Capture the cell that displays the provided text and extract its (x, y) central coordinate. 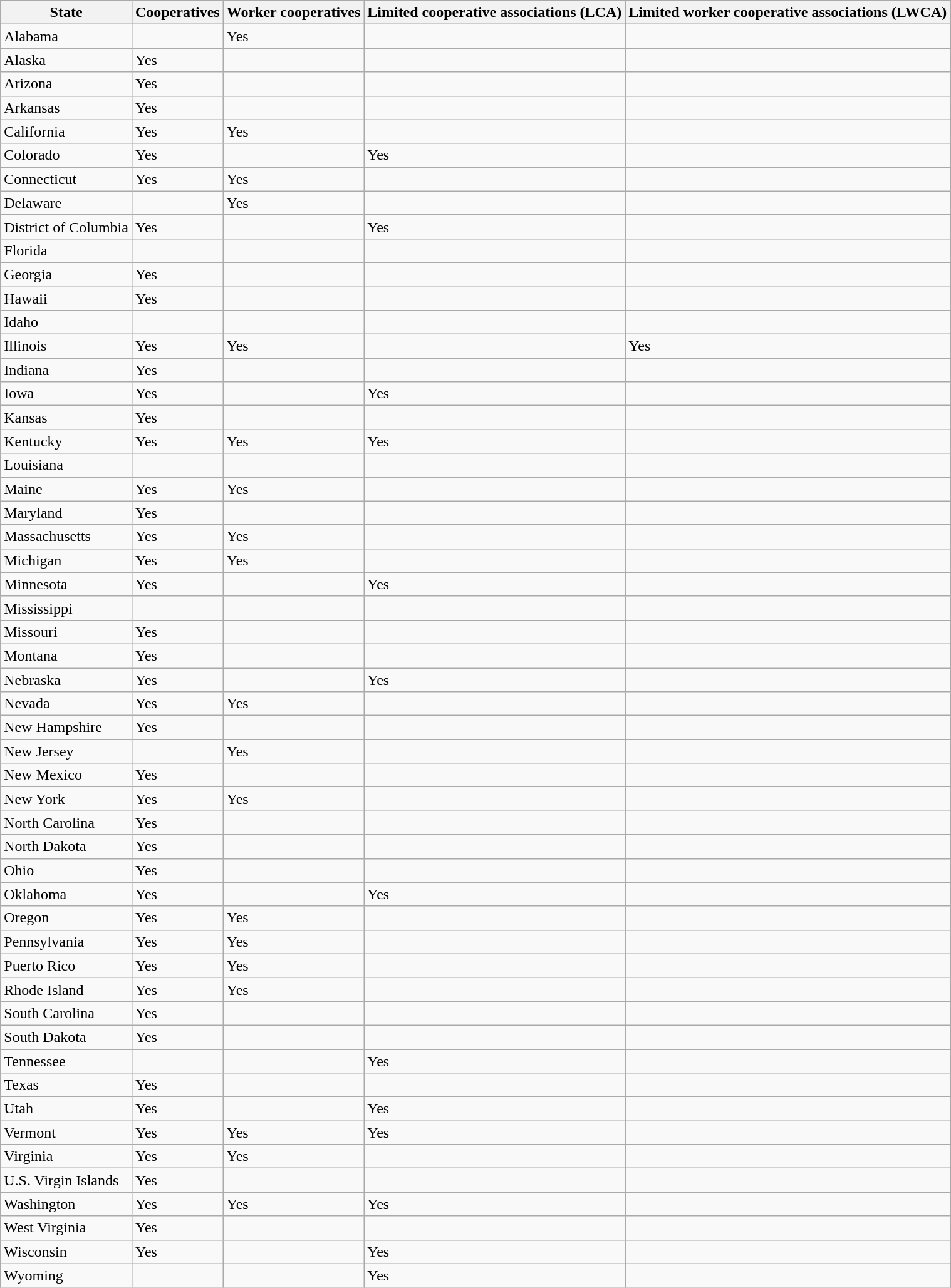
Tennessee (66, 1061)
North Dakota (66, 847)
Limited cooperative associations (LCA) (495, 13)
Colorado (66, 155)
Vermont (66, 1133)
Washington (66, 1204)
Florida (66, 250)
Louisiana (66, 465)
Kansas (66, 418)
Oregon (66, 918)
Alabama (66, 36)
Maine (66, 489)
Mississippi (66, 608)
New Jersey (66, 751)
North Carolina (66, 823)
Illinois (66, 346)
Nevada (66, 704)
Georgia (66, 274)
California (66, 131)
Indiana (66, 370)
Cooperatives (177, 13)
State (66, 13)
Wyoming (66, 1275)
Virginia (66, 1157)
Oklahoma (66, 894)
Nebraska (66, 679)
Delaware (66, 203)
New Hampshire (66, 728)
Pennsylvania (66, 942)
District of Columbia (66, 227)
U.S. Virgin Islands (66, 1180)
Iowa (66, 394)
Utah (66, 1109)
Alaska (66, 60)
Texas (66, 1085)
New Mexico (66, 775)
Connecticut (66, 179)
Ohio (66, 870)
Michigan (66, 560)
Missouri (66, 632)
Rhode Island (66, 989)
Puerto Rico (66, 966)
Hawaii (66, 299)
Massachusetts (66, 537)
Kentucky (66, 441)
Wisconsin (66, 1252)
West Virginia (66, 1228)
Montana (66, 656)
Arkansas (66, 108)
New York (66, 799)
South Dakota (66, 1037)
Worker cooperatives (293, 13)
Arizona (66, 84)
Maryland (66, 513)
Minnesota (66, 584)
Limited worker cooperative associations (LWCA) (788, 13)
South Carolina (66, 1013)
Idaho (66, 322)
